Capture the cell that displays the provided text and extract its [x, y] central coordinate. 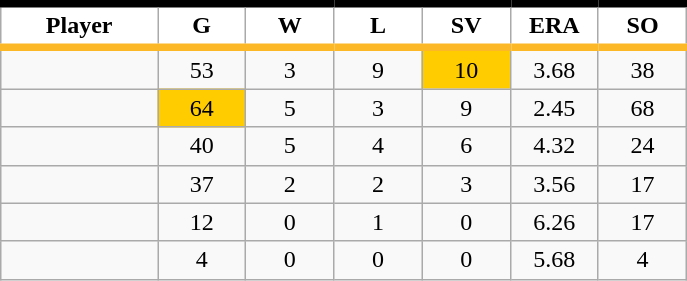
Player [80, 26]
12 [202, 222]
L [378, 26]
6.26 [554, 222]
40 [202, 146]
2.45 [554, 108]
38 [642, 68]
W [290, 26]
ERA [554, 26]
5.68 [554, 260]
53 [202, 68]
68 [642, 108]
6 [466, 146]
G [202, 26]
4.32 [554, 146]
3.68 [554, 68]
24 [642, 146]
10 [466, 68]
SV [466, 26]
37 [202, 184]
1 [378, 222]
64 [202, 108]
3.56 [554, 184]
SO [642, 26]
